Output the (X, Y) coordinate of the center of the cell containing the given text.  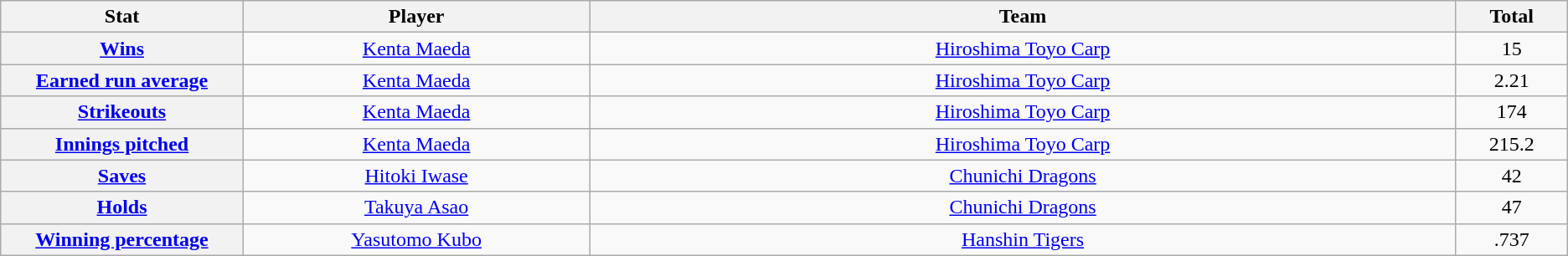
Yasutomo Kubo (416, 239)
Hitoki Iwase (416, 176)
Winning percentage (122, 239)
.737 (1511, 239)
Hanshin Tigers (1023, 239)
Wins (122, 49)
Total (1511, 17)
15 (1511, 49)
174 (1511, 112)
Team (1023, 17)
Innings pitched (122, 144)
2.21 (1511, 80)
Earned run average (122, 80)
Saves (122, 176)
215.2 (1511, 144)
47 (1511, 207)
Player (416, 17)
Stat (122, 17)
42 (1511, 176)
Holds (122, 207)
Strikeouts (122, 112)
Takuya Asao (416, 207)
